Pinpoint the cell where the given text exists, returning its [x, y] midpoint coordinate. 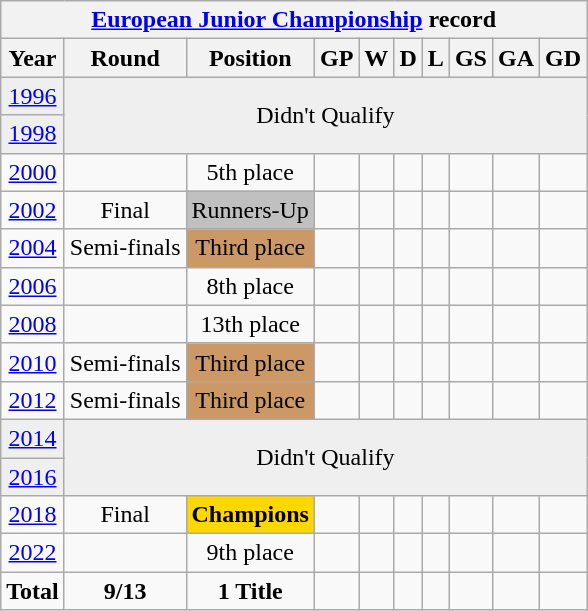
1 Title [250, 591]
Runners-Up [250, 210]
9/13 [125, 591]
Position [250, 58]
Champions [250, 515]
2022 [33, 553]
2012 [33, 400]
L [436, 58]
GD [564, 58]
2018 [33, 515]
GA [516, 58]
2014 [33, 438]
5th place [250, 172]
8th place [250, 286]
W [376, 58]
Total [33, 591]
9th place [250, 553]
GP [336, 58]
Round [125, 58]
13th place [250, 324]
2008 [33, 324]
2002 [33, 210]
2000 [33, 172]
2016 [33, 477]
European Junior Championship record [294, 20]
2010 [33, 362]
1998 [33, 134]
1996 [33, 96]
2006 [33, 286]
2004 [33, 248]
D [408, 58]
GS [470, 58]
Year [33, 58]
